Provide the [x, y] coordinate of the cell's center where the given text is located.  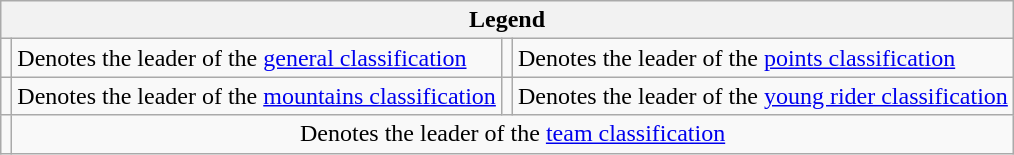
Denotes the leader of the young rider classification [762, 96]
Denotes the leader of the team classification [513, 134]
Legend [508, 20]
Denotes the leader of the mountains classification [257, 96]
Denotes the leader of the general classification [257, 58]
Denotes the leader of the points classification [762, 58]
